From the cell containing the given text, extract its center point as [X, Y] coordinate. 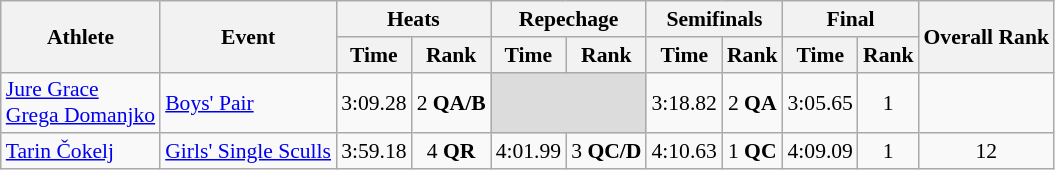
2 QA [752, 102]
4:09.09 [820, 152]
3 QC/D [606, 152]
3:05.65 [820, 102]
Boys' Pair [248, 102]
4:10.63 [684, 152]
Semifinals [714, 19]
Athlete [80, 36]
Jure GraceGrega Domanjko [80, 102]
Girls' Single Sculls [248, 152]
4 QR [452, 152]
Repechage [569, 19]
Final [850, 19]
12 [986, 152]
Heats [414, 19]
3:18.82 [684, 102]
1 QC [752, 152]
Tarin Čokelj [80, 152]
Overall Rank [986, 36]
4:01.99 [528, 152]
3:59.18 [374, 152]
Event [248, 36]
2 QA/B [452, 102]
3:09.28 [374, 102]
